Return the (x, y) coordinate for the center point of the cell that contains the specified text.  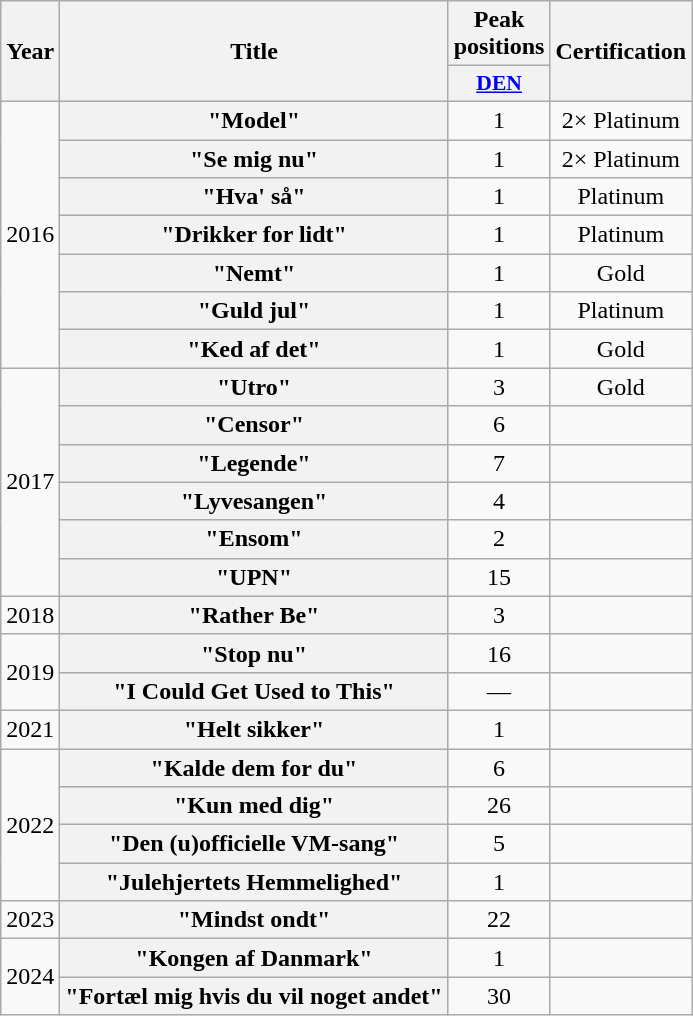
"Den (u)officielle VM-sang" (254, 844)
26 (499, 806)
"Ked af det" (254, 349)
2018 (30, 615)
"Censor" (254, 425)
4 (499, 501)
2019 (30, 672)
2017 (30, 482)
Year (30, 52)
"Se mig nu" (254, 159)
5 (499, 844)
"Hva' så" (254, 197)
"Rather Be" (254, 615)
30 (499, 996)
"Kun med dig" (254, 806)
"Kongen af Danmark" (254, 958)
16 (499, 653)
"Julehjertets Hemmelighed" (254, 882)
"Helt sikker" (254, 729)
2 (499, 539)
"UPN" (254, 577)
"Utro" (254, 387)
2024 (30, 977)
22 (499, 920)
"Drikker for lidt" (254, 235)
DEN (499, 84)
Title (254, 52)
15 (499, 577)
— (499, 691)
"Kalde dem for du" (254, 767)
Peak positions (499, 34)
2023 (30, 920)
2022 (30, 824)
"Lyvesangen" (254, 501)
Certification (621, 52)
2016 (30, 234)
"Fortæl mig hvis du vil noget andet" (254, 996)
"I Could Get Used to This" (254, 691)
"Model" (254, 120)
"Mindst ondt" (254, 920)
"Stop nu" (254, 653)
"Nemt" (254, 273)
"Ensom" (254, 539)
2021 (30, 729)
7 (499, 463)
"Legende" (254, 463)
"Guld jul" (254, 311)
